Capture the cell that displays the provided text and extract its (X, Y) central coordinate. 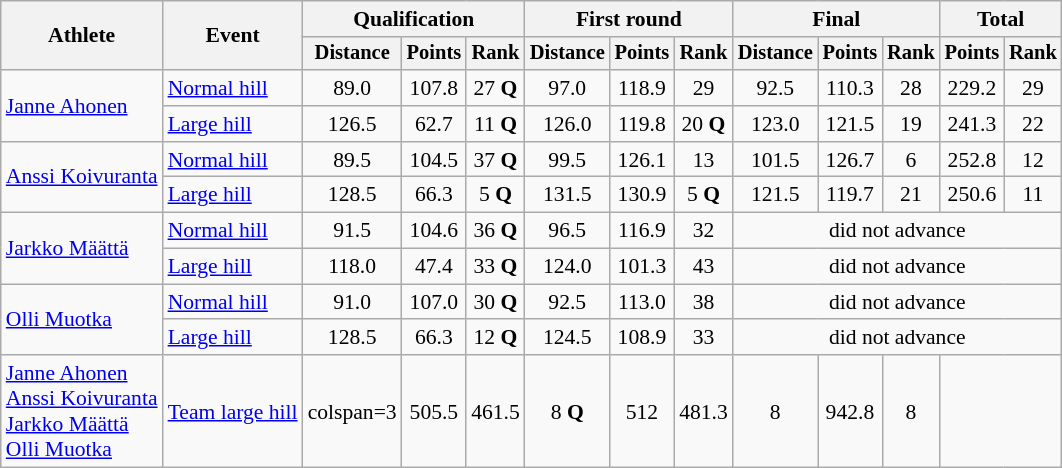
22 (1033, 124)
62.7 (434, 124)
Jarkko Määttä (82, 248)
19 (911, 124)
119.8 (642, 124)
Team large hill (233, 411)
110.3 (850, 88)
124.0 (568, 267)
91.0 (352, 302)
126.5 (352, 124)
21 (911, 195)
97.0 (568, 88)
481.3 (704, 411)
12 Q (496, 338)
104.6 (434, 231)
126.1 (642, 160)
113.0 (642, 302)
33 (704, 338)
118.0 (352, 267)
colspan=3 (352, 411)
107.0 (434, 302)
38 (704, 302)
101.5 (776, 160)
Anssi Koivuranta (82, 178)
12 (1033, 160)
119.7 (850, 195)
11 Q (496, 124)
32 (704, 231)
20 Q (704, 124)
Total (1001, 19)
28 (911, 88)
96.5 (568, 231)
Qualification (414, 19)
512 (642, 411)
91.5 (352, 231)
241.3 (972, 124)
Final (836, 19)
250.6 (972, 195)
43 (704, 267)
461.5 (496, 411)
47.4 (434, 267)
131.5 (568, 195)
Janne AhonenAnssi KoivurantaJarkko MäättäOlli Muotka (82, 411)
116.9 (642, 231)
36 Q (496, 231)
229.2 (972, 88)
Athlete (82, 36)
6 (911, 160)
99.5 (568, 160)
8 Q (568, 411)
118.9 (642, 88)
30 Q (496, 302)
108.9 (642, 338)
89.0 (352, 88)
Janne Ahonen (82, 106)
33 Q (496, 267)
123.0 (776, 124)
505.5 (434, 411)
13 (704, 160)
First round (629, 19)
89.5 (352, 160)
11 (1033, 195)
126.0 (568, 124)
107.8 (434, 88)
Event (233, 36)
Olli Muotka (82, 320)
942.8 (850, 411)
130.9 (642, 195)
252.8 (972, 160)
101.3 (642, 267)
124.5 (568, 338)
27 Q (496, 88)
104.5 (434, 160)
37 Q (496, 160)
126.7 (850, 160)
